For the text-containing cell, return its midpoint in [x, y] coordinate format. 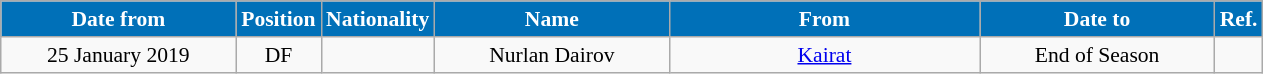
From [824, 19]
Kairat [824, 55]
Nationality [378, 19]
Date to [1098, 19]
End of Season [1098, 55]
Date from [118, 19]
25 January 2019 [118, 55]
DF [278, 55]
Ref. [1239, 19]
Name [552, 19]
Position [278, 19]
Nurlan Dairov [552, 55]
